Return the [x, y] coordinate for the center point of the cell that contains the specified text.  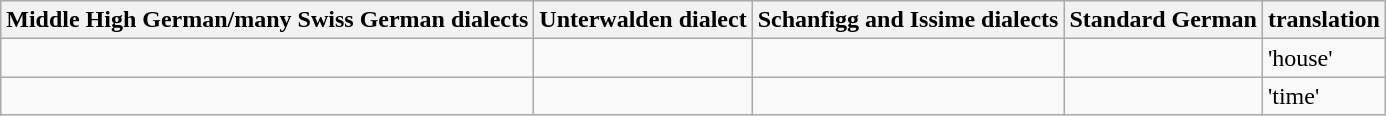
Middle High German/many Swiss German dialects [268, 20]
'house' [1324, 58]
translation [1324, 20]
Schanfigg and Issime dialects [908, 20]
'time' [1324, 96]
Standard German [1163, 20]
Unterwalden dialect [643, 20]
